Detect which cell encompasses the target text, then output its [x, y] center coordinate. 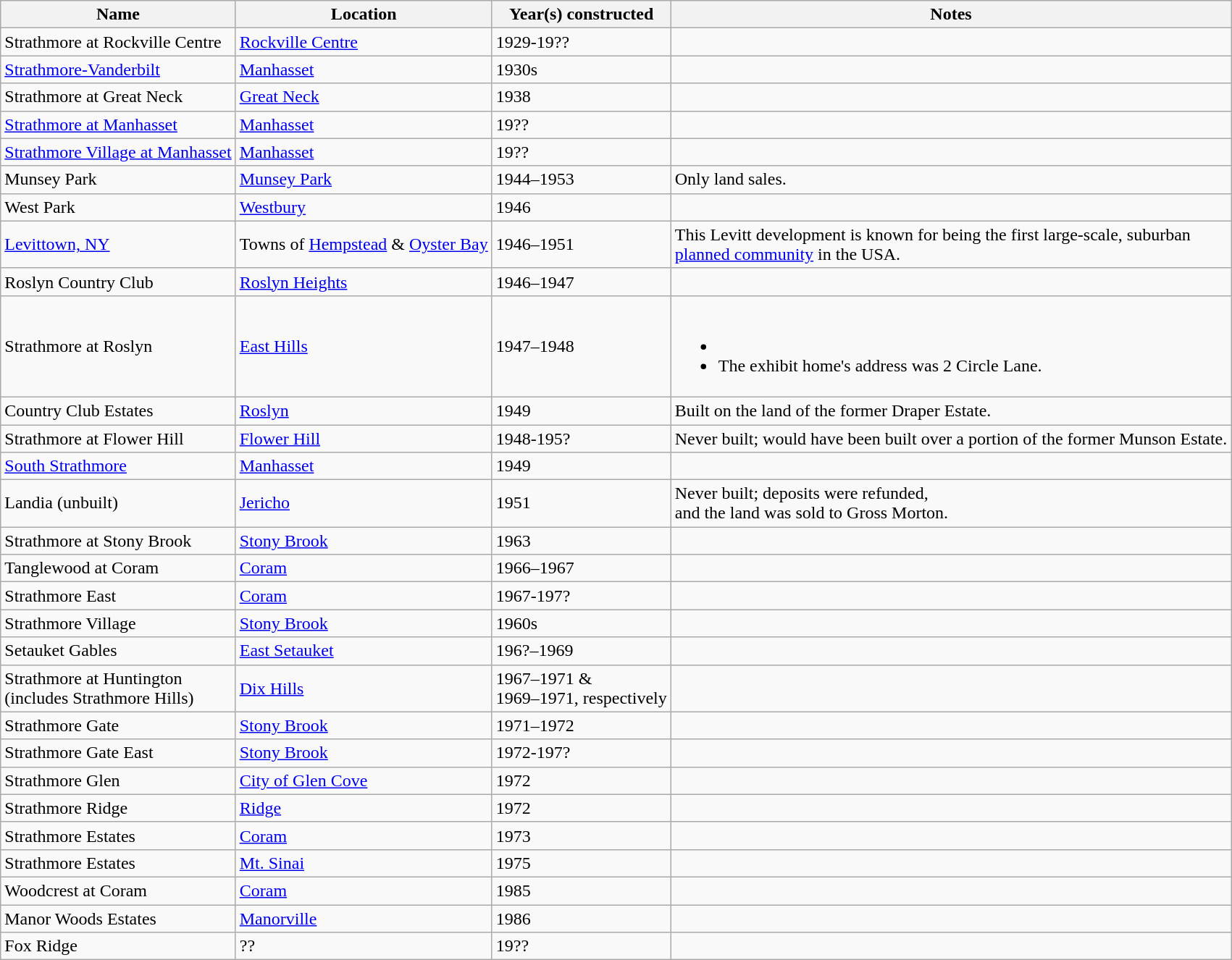
1946–1947 [581, 282]
1946–1951 [581, 245]
Strathmore Village at Manhasset [118, 152]
Built on the land of the former Draper Estate. [951, 410]
Name [118, 14]
Notes [951, 14]
Strathmore Gate [118, 725]
Strathmore Gate East [118, 753]
1967-197? [581, 596]
Strathmore at Great Neck [118, 97]
Dix Hills [364, 688]
South Strathmore [118, 466]
The exhibit home's address was 2 Circle Lane. [951, 346]
Strathmore Ridge [118, 808]
Westbury [364, 207]
Roslyn Heights [364, 282]
Strathmore at Roslyn [118, 346]
Strathmore Village [118, 623]
Strathmore at Huntington(includes Strathmore Hills) [118, 688]
Tanglewood at Coram [118, 568]
Towns of Hempstead & Oyster Bay [364, 245]
1938 [581, 97]
Setauket Gables [118, 651]
West Park [118, 207]
This Levitt development is known for being the first large-scale, suburbanplanned community in the USA. [951, 245]
1947–1948 [581, 346]
1972-197? [581, 753]
Strathmore-Vanderbilt [118, 70]
1948-195? [581, 438]
Year(s) constructed [581, 14]
Country Club Estates [118, 410]
Mt. Sinai [364, 863]
?? [364, 946]
1985 [581, 890]
Strathmore at Manhasset [118, 125]
Strathmore East [118, 596]
Woodcrest at Coram [118, 890]
1951 [581, 504]
Strathmore at Stony Brook [118, 541]
Strathmore Glen [118, 780]
1929-19?? [581, 42]
Ridge [364, 808]
1930s [581, 70]
Manor Woods Estates [118, 919]
1946 [581, 207]
Flower Hill [364, 438]
East Setauket [364, 651]
Never built; deposits were refunded,and the land was sold to Gross Morton. [951, 504]
Rockville Centre [364, 42]
Location [364, 14]
1960s [581, 623]
Only land sales. [951, 180]
Levittown, NY [118, 245]
1971–1972 [581, 725]
1944–1953 [581, 180]
Great Neck [364, 97]
Strathmore at Flower Hill [118, 438]
East Hills [364, 346]
Roslyn [364, 410]
1975 [581, 863]
Never built; would have been built over a portion of the former Munson Estate. [951, 438]
1986 [581, 919]
1963 [581, 541]
Fox Ridge [118, 946]
Manorville [364, 919]
1967–1971 &1969–1971, respectively [581, 688]
1973 [581, 835]
Jericho [364, 504]
196?–1969 [581, 651]
1966–1967 [581, 568]
Strathmore at Rockville Centre [118, 42]
City of Glen Cove [364, 780]
Landia (unbuilt) [118, 504]
Roslyn Country Club [118, 282]
